Identify which cell holds the provided text, then report its (X, Y) central coordinate. 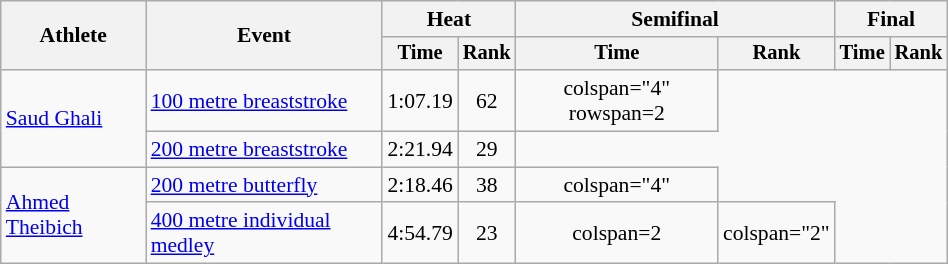
colspan="2" (776, 234)
colspan="4" (616, 185)
2:21.94 (420, 150)
23 (487, 234)
colspan="4" rowspan=2 (616, 100)
200 metre butterfly (264, 185)
Heat (448, 19)
38 (487, 185)
2:18.46 (420, 185)
62 (487, 100)
4:54.79 (420, 234)
1:07.19 (420, 100)
Athlete (74, 36)
400 metre individual medley (264, 234)
Saud Ghali (74, 118)
colspan=2 (616, 234)
200 metre breaststroke (264, 150)
Event (264, 36)
Final (892, 19)
Semifinal (674, 19)
100 metre breaststroke (264, 100)
Ahmed Theibich (74, 216)
29 (487, 150)
